Scan for the cell matching the given text and deliver its [x, y] coordinate at center. 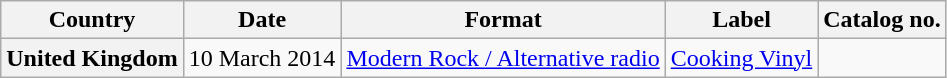
10 March 2014 [262, 58]
Date [262, 20]
Cooking Vinyl [742, 58]
Catalog no. [882, 20]
Label [742, 20]
Country [92, 20]
Modern Rock / Alternative radio [503, 58]
Format [503, 20]
United Kingdom [92, 58]
